For the text-containing cell, return its midpoint in (X, Y) coordinate format. 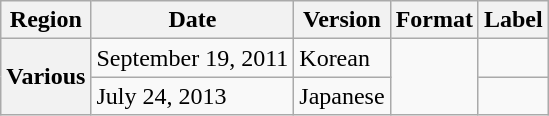
Date (192, 20)
Korean (342, 58)
September 19, 2011 (192, 58)
Region (46, 20)
Japanese (342, 96)
July 24, 2013 (192, 96)
Various (46, 77)
Format (434, 20)
Label (513, 20)
Version (342, 20)
